Return (X, Y) of the center of cell containing provided text 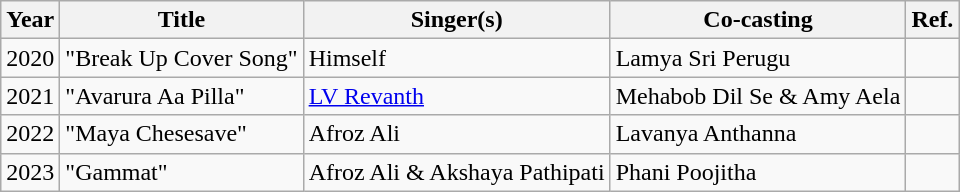
Title (182, 20)
"Break Up Cover Song" (182, 58)
Phani Poojitha (758, 172)
"Avarura Aa Pilla" (182, 96)
Ref. (932, 20)
2021 (30, 96)
"Gammat" (182, 172)
"Maya Chesesave" (182, 134)
Co-casting (758, 20)
Mehabob Dil Se & Amy Aela (758, 96)
LV Revanth (456, 96)
2023 (30, 172)
Singer(s) (456, 20)
Lavanya Anthanna (758, 134)
Afroz Ali (456, 134)
Year (30, 20)
Himself (456, 58)
2022 (30, 134)
2020 (30, 58)
Lamya Sri Perugu (758, 58)
Afroz Ali & Akshaya Pathipati (456, 172)
